Provide the [X, Y] coordinate of the cell's center where the given text is located.  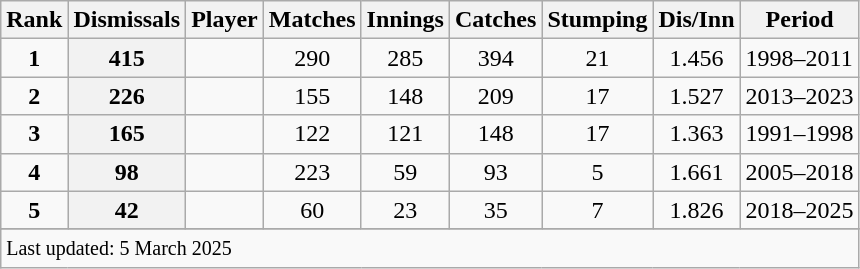
285 [405, 58]
1991–1998 [800, 134]
21 [598, 58]
1998–2011 [800, 58]
2 [34, 96]
42 [127, 210]
Rank [34, 20]
Catches [495, 20]
60 [312, 210]
Dis/Inn [696, 20]
1.363 [696, 134]
121 [405, 134]
23 [405, 210]
Player [225, 20]
35 [495, 210]
Innings [405, 20]
1.826 [696, 210]
165 [127, 134]
Last updated: 5 March 2025 [430, 248]
4 [34, 172]
209 [495, 96]
415 [127, 58]
Dismissals [127, 20]
122 [312, 134]
1.456 [696, 58]
2018–2025 [800, 210]
98 [127, 172]
Period [800, 20]
7 [598, 210]
2013–2023 [800, 96]
1.661 [696, 172]
1 [34, 58]
93 [495, 172]
3 [34, 134]
59 [405, 172]
1.527 [696, 96]
290 [312, 58]
Matches [312, 20]
155 [312, 96]
2005–2018 [800, 172]
Stumping [598, 20]
226 [127, 96]
394 [495, 58]
223 [312, 172]
